Provide the [X, Y] coordinate of the cell's center where the given text is located.  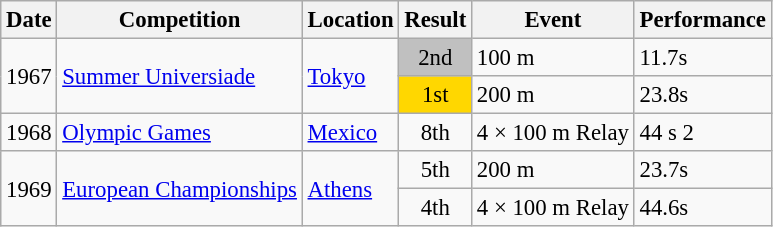
Summer Universiade [180, 76]
4th [436, 208]
Olympic Games [180, 133]
Athens [350, 188]
8th [436, 133]
Competition [180, 20]
1967 [29, 76]
11.7s [702, 58]
5th [436, 170]
Result [436, 20]
44 s 2 [702, 133]
44.6s [702, 208]
1st [436, 95]
Performance [702, 20]
European Championships [180, 188]
1969 [29, 188]
Mexico [350, 133]
1968 [29, 133]
Location [350, 20]
Date [29, 20]
23.7s [702, 170]
Event [554, 20]
2nd [436, 58]
100 m [554, 58]
23.8s [702, 95]
Tokyo [350, 76]
